From the cell containing the given text, extract its center point as (X, Y) coordinate. 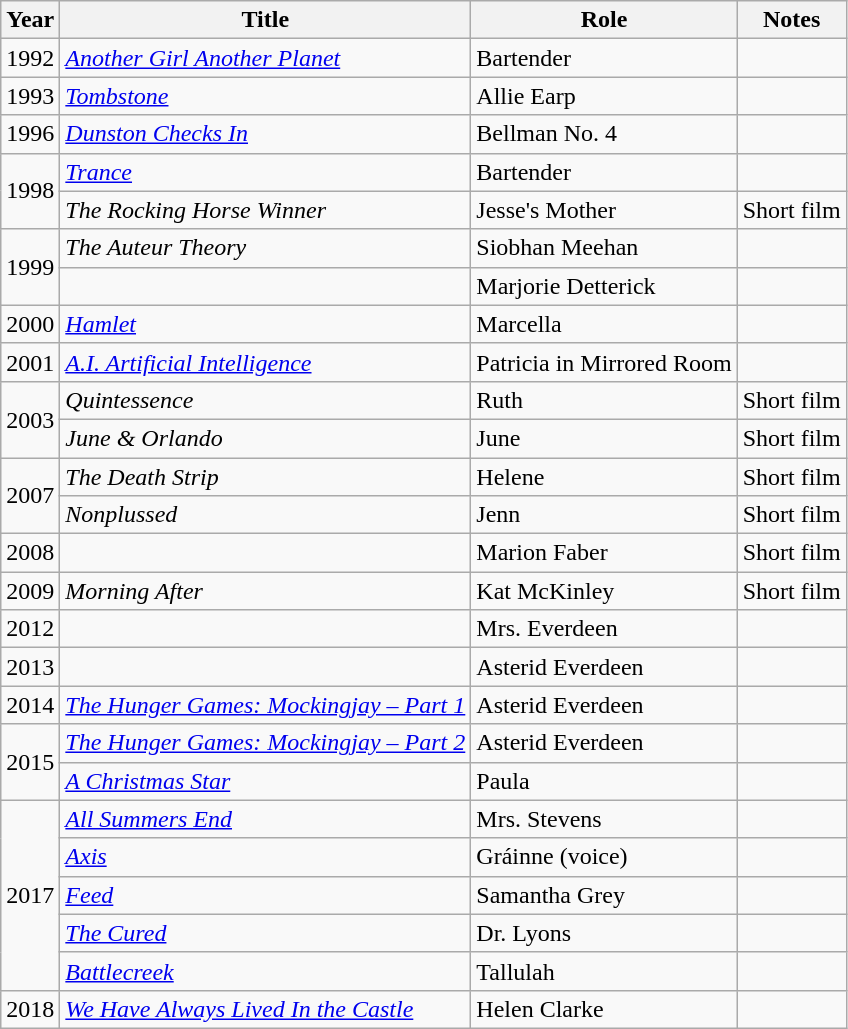
Mrs. Stevens (604, 819)
2013 (30, 667)
Hamlet (266, 324)
Marion Faber (604, 553)
Trance (266, 172)
Patricia in Mirrored Room (604, 362)
A.I. Artificial Intelligence (266, 362)
The Rocking Horse Winner (266, 210)
Gráinne (voice) (604, 857)
Battlecreek (266, 971)
2008 (30, 553)
Jesse's Mother (604, 210)
Tombstone (266, 96)
A Christmas Star (266, 781)
Kat McKinley (604, 591)
Axis (266, 857)
The Cured (266, 933)
2007 (30, 496)
Bellman No. 4 (604, 134)
Paula (604, 781)
1998 (30, 191)
2003 (30, 419)
Helene (604, 477)
Year (30, 20)
2009 (30, 591)
The Hunger Games: Mockingjay – Part 2 (266, 743)
Title (266, 20)
2017 (30, 895)
Marcella (604, 324)
Morning After (266, 591)
1993 (30, 96)
The Death Strip (266, 477)
1992 (30, 58)
June & Orlando (266, 438)
Tallulah (604, 971)
2012 (30, 629)
2015 (30, 762)
1996 (30, 134)
Nonplussed (266, 515)
2000 (30, 324)
Dr. Lyons (604, 933)
Marjorie Detterick (604, 286)
Feed (266, 895)
We Have Always Lived In the Castle (266, 1009)
Allie Earp (604, 96)
Siobhan Meehan (604, 248)
The Hunger Games: Mockingjay – Part 1 (266, 705)
Ruth (604, 400)
Quintessence (266, 400)
Dunston Checks In (266, 134)
2001 (30, 362)
All Summers End (266, 819)
Helen Clarke (604, 1009)
Jenn (604, 515)
Another Girl Another Planet (266, 58)
2014 (30, 705)
The Auteur Theory (266, 248)
Mrs. Everdeen (604, 629)
June (604, 438)
Samantha Grey (604, 895)
2018 (30, 1009)
Role (604, 20)
1999 (30, 267)
Notes (792, 20)
